Determine the [x, y] coordinate at the center of the cell enclosing the given text.  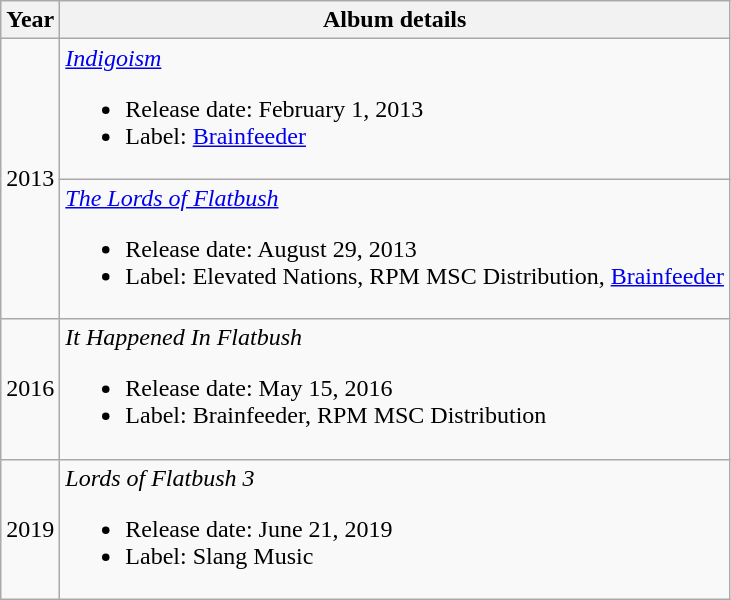
2019 [30, 529]
Year [30, 20]
The Lords of FlatbushRelease date: August 29, 2013Label: Elevated Nations, RPM MSC Distribution, Brainfeeder [395, 249]
Lords of Flatbush 3Release date: June 21, 2019Label: Slang Music [395, 529]
2016 [30, 389]
It Happened In FlatbushRelease date: May 15, 2016Label: Brainfeeder, RPM MSC Distribution [395, 389]
IndigoismRelease date: February 1, 2013Label: Brainfeeder [395, 109]
2013 [30, 179]
Album details [395, 20]
